Return the (X, Y) coordinate for the center point of the cell that contains the specified text.  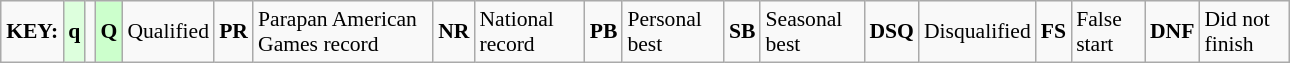
False start (1108, 32)
Qualified (168, 32)
Did not finish (1244, 32)
National record (529, 32)
Q (108, 32)
NR (454, 32)
DNF (1172, 32)
SB (742, 32)
DSQ (892, 32)
FS (1054, 32)
Personal best (673, 32)
Disqualified (978, 32)
PR (234, 32)
q (74, 32)
KEY: (32, 32)
Seasonal best (812, 32)
Parapan American Games record (343, 32)
PB (604, 32)
